Search for the cell housing the specified text and yield its [X, Y] center coordinate. 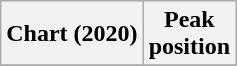
Peak position [189, 34]
Chart (2020) [72, 34]
